Detect which cell encompasses the target text, then output its (X, Y) center coordinate. 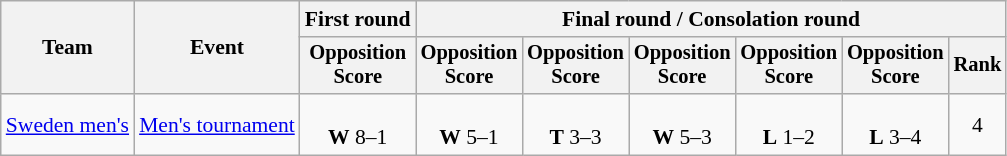
T 3–3 (576, 124)
Final round / Consolation round (712, 19)
Sweden men's (68, 124)
W 5–1 (470, 124)
Rank (978, 66)
Team (68, 48)
4 (978, 124)
L 1–2 (788, 124)
W 5–3 (682, 124)
First round (358, 19)
W 8–1 (358, 124)
Event (217, 48)
L 3–4 (896, 124)
Men's tournament (217, 124)
